Provide the [X, Y] coordinate of the cell's center where the given text is located.  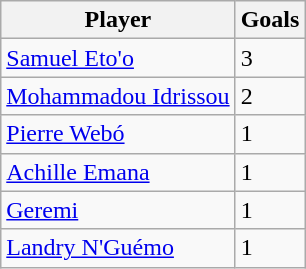
Player [118, 20]
Geremi [118, 210]
3 [270, 58]
Mohammadou Idrissou [118, 96]
Pierre Webó [118, 134]
2 [270, 96]
Goals [270, 20]
Achille Emana [118, 172]
Landry N'Guémo [118, 248]
Samuel Eto'o [118, 58]
